Identify which cell holds the provided text, then report its [X, Y] central coordinate. 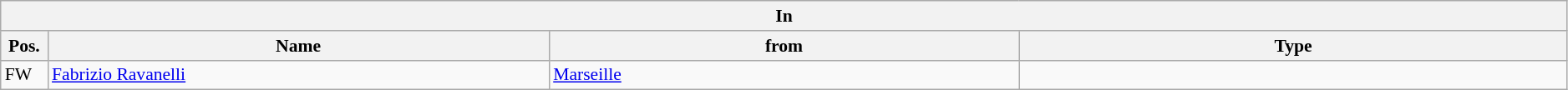
Pos. [24, 46]
FW [24, 75]
Name [298, 46]
In [784, 16]
Fabrizio Ravanelli [298, 75]
Type [1293, 46]
Marseille [784, 75]
from [784, 46]
